Output the [x, y] coordinate of the center of the cell containing the given text.  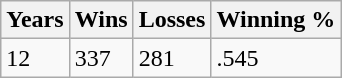
281 [172, 58]
12 [35, 58]
Wins [101, 20]
.545 [276, 58]
Losses [172, 20]
Winning % [276, 20]
Years [35, 20]
337 [101, 58]
